Locate the cell with the specified text and output its (x, y) center coordinate. 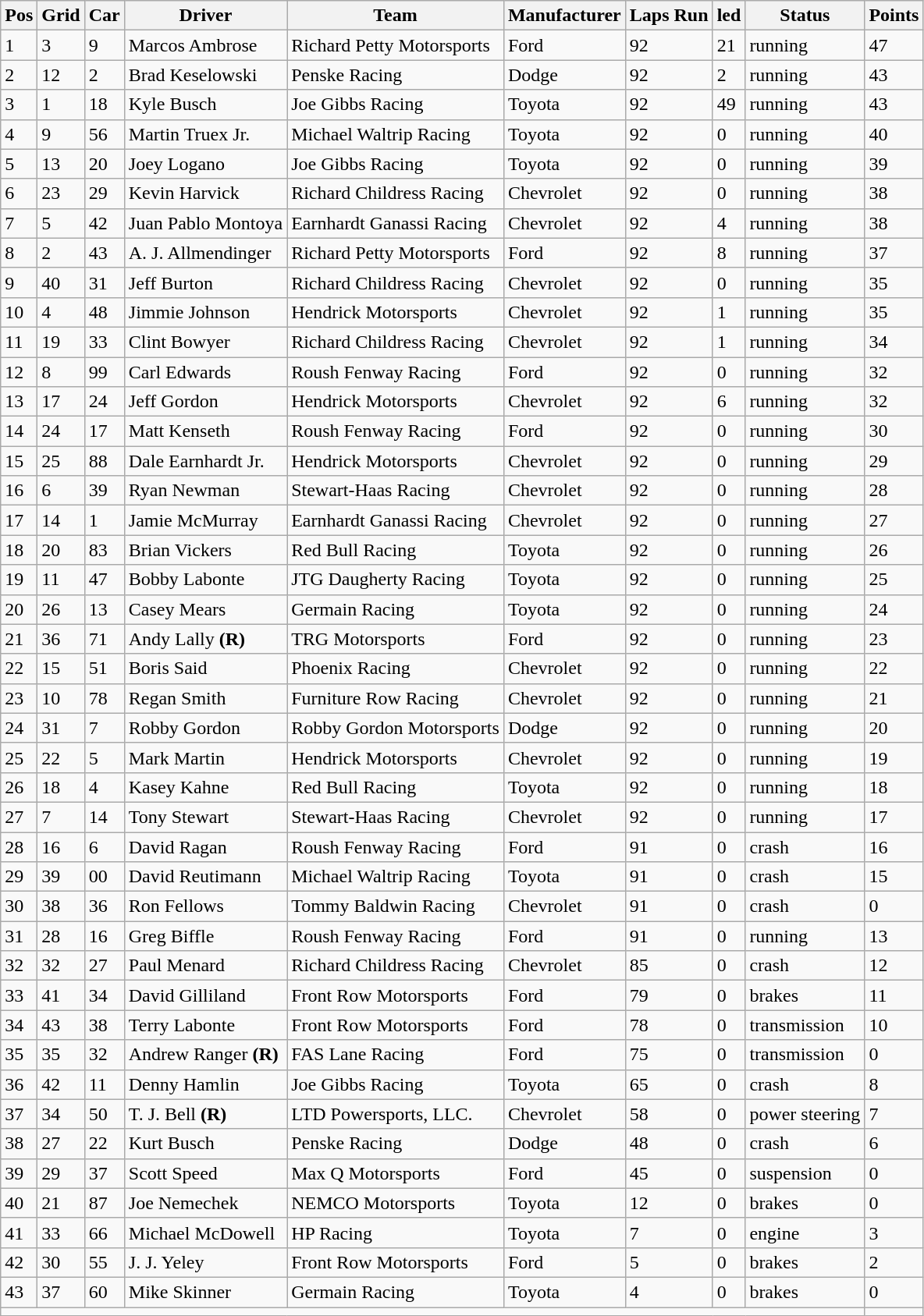
power steering (805, 1114)
Clint Bowyer (205, 342)
Points (894, 16)
56 (105, 134)
FAS Lane Racing (396, 1055)
LTD Powersports, LLC. (396, 1114)
Terry Labonte (205, 1025)
55 (105, 1262)
99 (105, 372)
Ron Fellows (205, 906)
David Gilliland (205, 995)
Manufacturer (564, 16)
85 (669, 966)
Marcos Ambrose (205, 45)
Kevin Harvick (205, 193)
Mike Skinner (205, 1292)
Jeff Burton (205, 282)
engine (805, 1233)
Juan Pablo Montoya (205, 223)
Carl Edwards (205, 372)
NEMCO Motorsports (396, 1203)
Dale Earnhardt Jr. (205, 461)
Joe Nemechek (205, 1203)
83 (105, 550)
Kasey Kahne (205, 787)
Robby Gordon Motorsports (396, 728)
David Ragan (205, 846)
J. J. Yeley (205, 1262)
Jimmie Johnson (205, 312)
65 (669, 1084)
75 (669, 1055)
Max Q Motorsports (396, 1173)
Greg Biffle (205, 936)
David Reutimann (205, 877)
Casey Mears (205, 609)
A. J. Allmendinger (205, 253)
Status (805, 16)
50 (105, 1114)
66 (105, 1233)
Michael McDowell (205, 1233)
58 (669, 1114)
Kurt Busch (205, 1144)
Tony Stewart (205, 817)
HP Racing (396, 1233)
Phoenix Racing (396, 669)
Jeff Gordon (205, 402)
led (729, 16)
Furniture Row Racing (396, 698)
87 (105, 1203)
Tommy Baldwin Racing (396, 906)
49 (729, 105)
Regan Smith (205, 698)
Robby Gordon (205, 728)
Brian Vickers (205, 550)
T. J. Bell (R) (205, 1114)
Kyle Busch (205, 105)
Mark Martin (205, 757)
Andy Lally (R) (205, 639)
JTG Daugherty Racing (396, 580)
TRG Motorsports (396, 639)
00 (105, 877)
Jamie McMurray (205, 520)
Martin Truex Jr. (205, 134)
Denny Hamlin (205, 1084)
suspension (805, 1173)
Laps Run (669, 16)
88 (105, 461)
Bobby Labonte (205, 580)
Boris Said (205, 669)
51 (105, 669)
Matt Kenseth (205, 431)
Andrew Ranger (R) (205, 1055)
Car (105, 16)
79 (669, 995)
Paul Menard (205, 966)
45 (669, 1173)
71 (105, 639)
Pos (19, 16)
Brad Keselowski (205, 75)
Grid (61, 16)
Driver (205, 16)
Ryan Newman (205, 491)
Scott Speed (205, 1173)
Team (396, 16)
60 (105, 1292)
Joey Logano (205, 164)
